Pinpoint the cell where the given text exists, returning its (X, Y) midpoint coordinate. 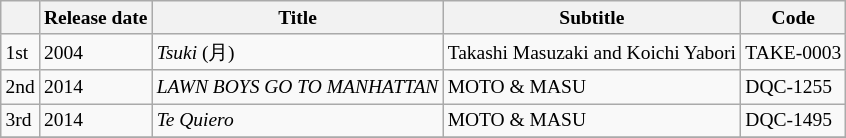
2004 (96, 52)
DQC-1495 (794, 120)
Tsuki (月) (298, 52)
1st (20, 52)
Code (794, 18)
Subtitle (592, 18)
Title (298, 18)
LAWN BOYS GO TO MANHATTAN (298, 86)
TAKE-0003 (794, 52)
Release date (96, 18)
2nd (20, 86)
DQC-1255 (794, 86)
Te Quiero (298, 120)
Takashi Masuzaki and Koichi Yabori (592, 52)
3rd (20, 120)
